Determine the [x, y] coordinate at the center of the cell enclosing the given text.  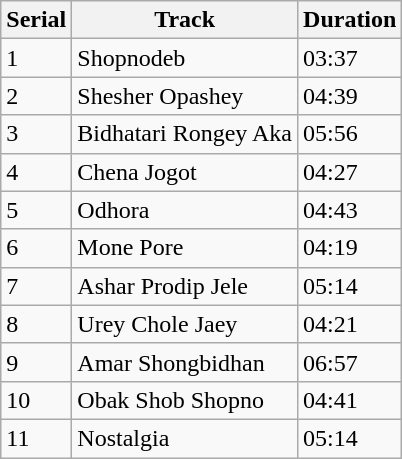
6 [36, 248]
Chena Jogot [185, 172]
Amar Shongbidhan [185, 362]
Serial [36, 20]
3 [36, 134]
Duration [350, 20]
Track [185, 20]
7 [36, 286]
03:37 [350, 58]
04:21 [350, 324]
Urey Chole Jaey [185, 324]
8 [36, 324]
11 [36, 438]
05:56 [350, 134]
04:41 [350, 400]
5 [36, 210]
06:57 [350, 362]
04:43 [350, 210]
04:19 [350, 248]
04:39 [350, 96]
Bidhatari Rongey Aka [185, 134]
Obak Shob Shopno [185, 400]
04:27 [350, 172]
4 [36, 172]
Mone Pore [185, 248]
Ashar Prodip Jele [185, 286]
10 [36, 400]
1 [36, 58]
9 [36, 362]
Nostalgia [185, 438]
Odhora [185, 210]
Shesher Opashey [185, 96]
Shopnodeb [185, 58]
2 [36, 96]
